Find where the given text appears and provide that cell's center as (x, y) coordinate. 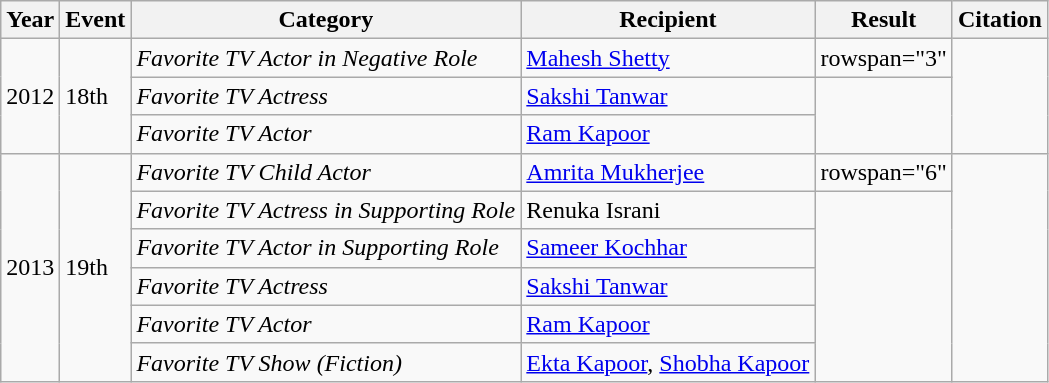
Recipient (668, 20)
Favorite TV Actress in Supporting Role (326, 210)
Favorite TV Actor in Supporting Role (326, 248)
Favorite TV Child Actor (326, 172)
Category (326, 20)
rowspan="3" (884, 58)
Ekta Kapoor, Shobha Kapoor (668, 362)
2013 (30, 267)
2012 (30, 96)
19th (96, 267)
Amrita Mukherjee (668, 172)
18th (96, 96)
Renuka Israni (668, 210)
rowspan="6" (884, 172)
Result (884, 20)
Citation (1000, 20)
Favorite TV Show (Fiction) (326, 362)
Sameer Kochhar (668, 248)
Event (96, 20)
Year (30, 20)
Favorite TV Actor in Negative Role (326, 58)
Mahesh Shetty (668, 58)
